Pinpoint the cell where the given text exists, returning its (X, Y) midpoint coordinate. 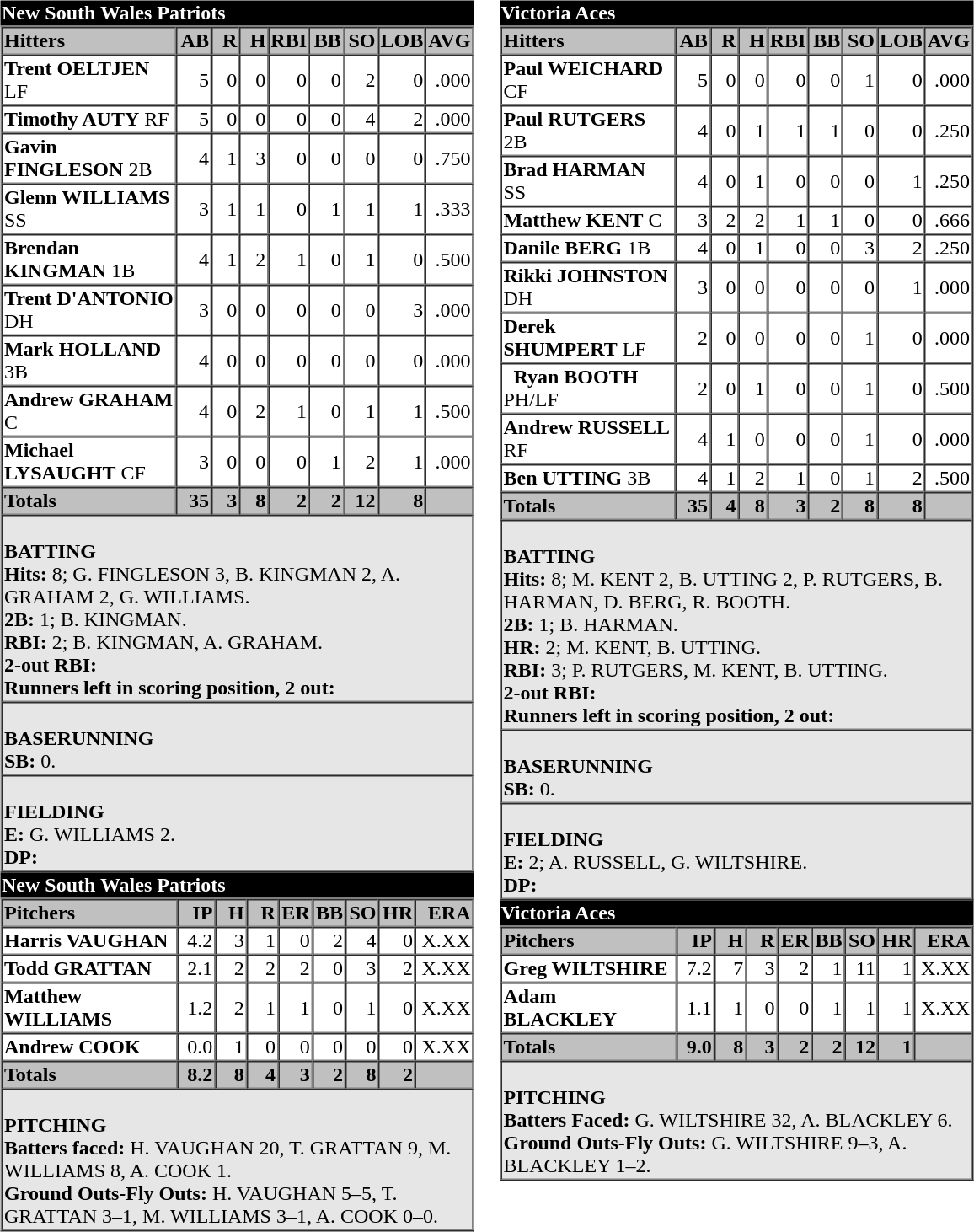
Andrew COOK (89, 1047)
.666 (949, 221)
Andrew RUSSELL RF (588, 439)
.333 (449, 209)
0.0 (195, 1047)
Timothy AUTY RF (89, 120)
Matthew WILLIAMS (89, 1008)
11 (861, 969)
Danile BERG 1B (588, 248)
7 (730, 969)
Todd GRATTAN (89, 969)
Trent D'ANTONIO DH (89, 310)
Paul WEICHARD CF (588, 80)
Trent OELTJEN LF (89, 80)
PITCHING Batters Faced: G. WILTSHIRE 32, A. BLACKLEY 6. Ground Outs-Fly Outs: G. WILTSHIRE 9–3, A. BLACKLEY 1–2. (736, 1121)
Gavin FINGLESON 2B (89, 158)
Mark HOLLAND 3B (89, 361)
Adam BLACKLEY (588, 1008)
Brad HARMAN SS (588, 181)
FIELDING E: 2; A. RUSSELL, G. WILTSHIRE. DP: (736, 851)
Brendan KINGMAN 1B (89, 260)
Harris VAUGHAN (89, 940)
1.1 (696, 1008)
Paul RUTGERS 2B (588, 131)
Rikki JOHNSTON DH (588, 287)
8.2 (195, 1075)
Andrew GRAHAM C (89, 411)
7.2 (696, 969)
Ryan BOOTH PH/LF (588, 388)
1.2 (195, 1008)
9.0 (696, 1047)
4.2 (195, 940)
.750 (449, 158)
Derek SHUMPERT LF (588, 338)
Greg WILTSHIRE (588, 969)
Ben UTTING 3B (588, 479)
2.1 (195, 969)
Matthew KENT C (588, 221)
FIELDING E: G. WILLIAMS 2. DP: (238, 823)
Michael LYSAUGHT CF (89, 462)
Glenn WILLIAMS SS (89, 209)
